Identify which cell holds the provided text, then report its (x, y) central coordinate. 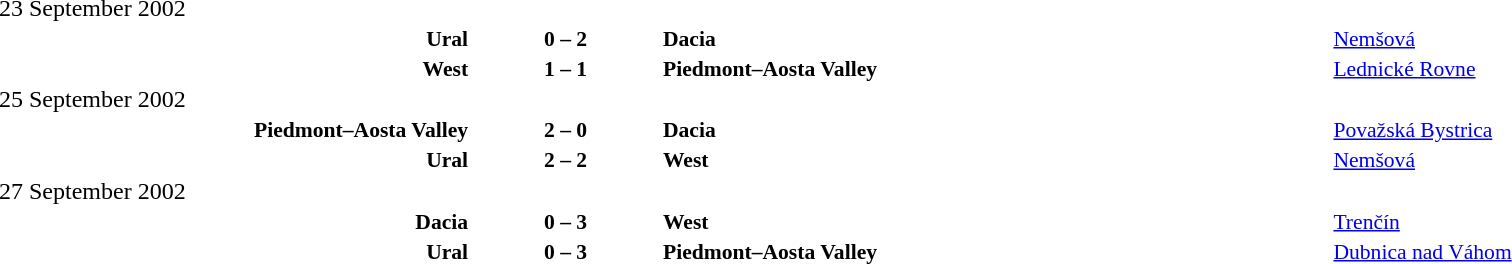
0 – 3 (566, 222)
1 – 1 (566, 68)
0 – 2 (566, 38)
2 – 2 (566, 160)
Piedmont–Aosta Valley (996, 68)
2 – 0 (566, 130)
